Pinpoint the cell where the given text exists, returning its (x, y) midpoint coordinate. 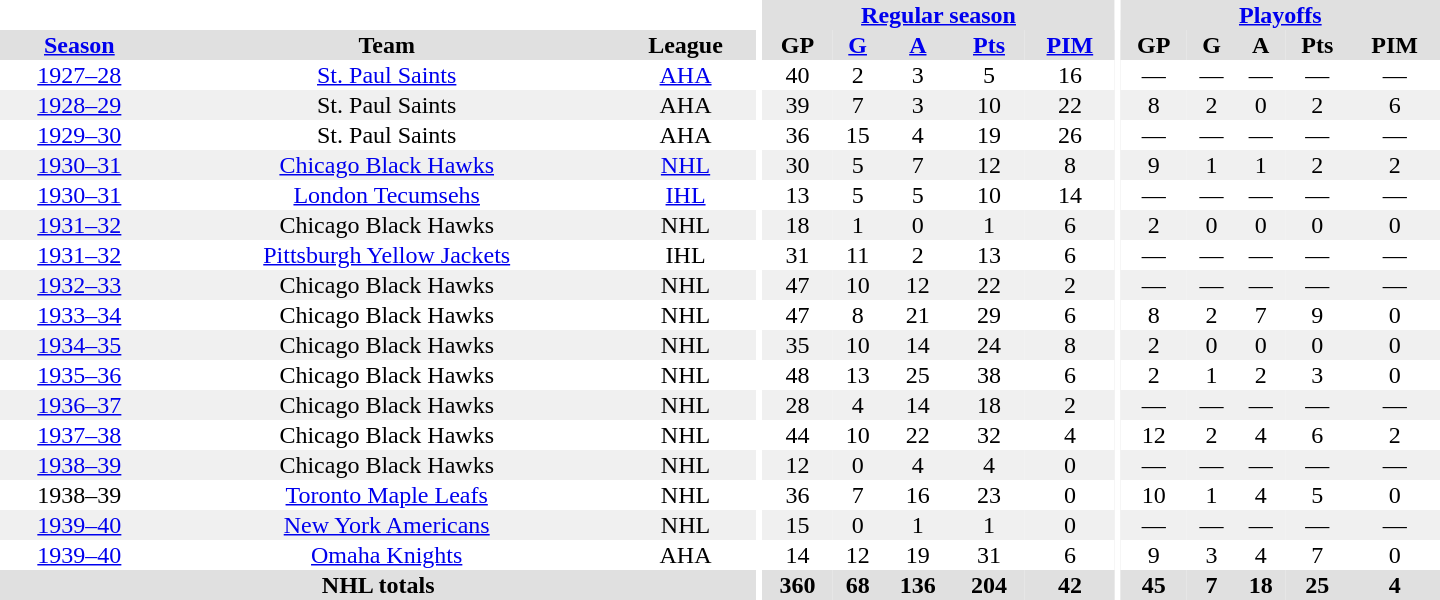
45 (1154, 585)
1936–37 (80, 405)
1928–29 (80, 105)
11 (858, 255)
Toronto Maple Leafs (387, 495)
360 (798, 585)
1935–36 (80, 375)
1927–28 (80, 75)
21 (918, 315)
40 (798, 75)
League (686, 45)
38 (988, 375)
28 (798, 405)
29 (988, 315)
204 (988, 585)
136 (918, 585)
Regular season (938, 15)
1932–33 (80, 285)
48 (798, 375)
Season (80, 45)
Team (387, 45)
London Tecumsehs (387, 195)
26 (1070, 135)
24 (988, 345)
32 (988, 435)
NHL totals (378, 585)
39 (798, 105)
68 (858, 585)
1934–35 (80, 345)
1933–34 (80, 315)
Pittsburgh Yellow Jackets (387, 255)
Playoffs (1280, 15)
42 (1070, 585)
30 (798, 165)
1937–38 (80, 435)
35 (798, 345)
23 (988, 495)
New York Americans (387, 525)
44 (798, 435)
1929–30 (80, 135)
Omaha Knights (387, 555)
